Pinpoint the cell where the given text exists, returning its (X, Y) midpoint coordinate. 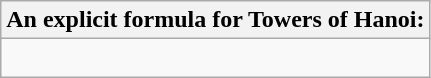
An explicit formula for Towers of Hanoi: (216, 20)
